Determine the [x, y] coordinate at the center of the cell enclosing the given text.  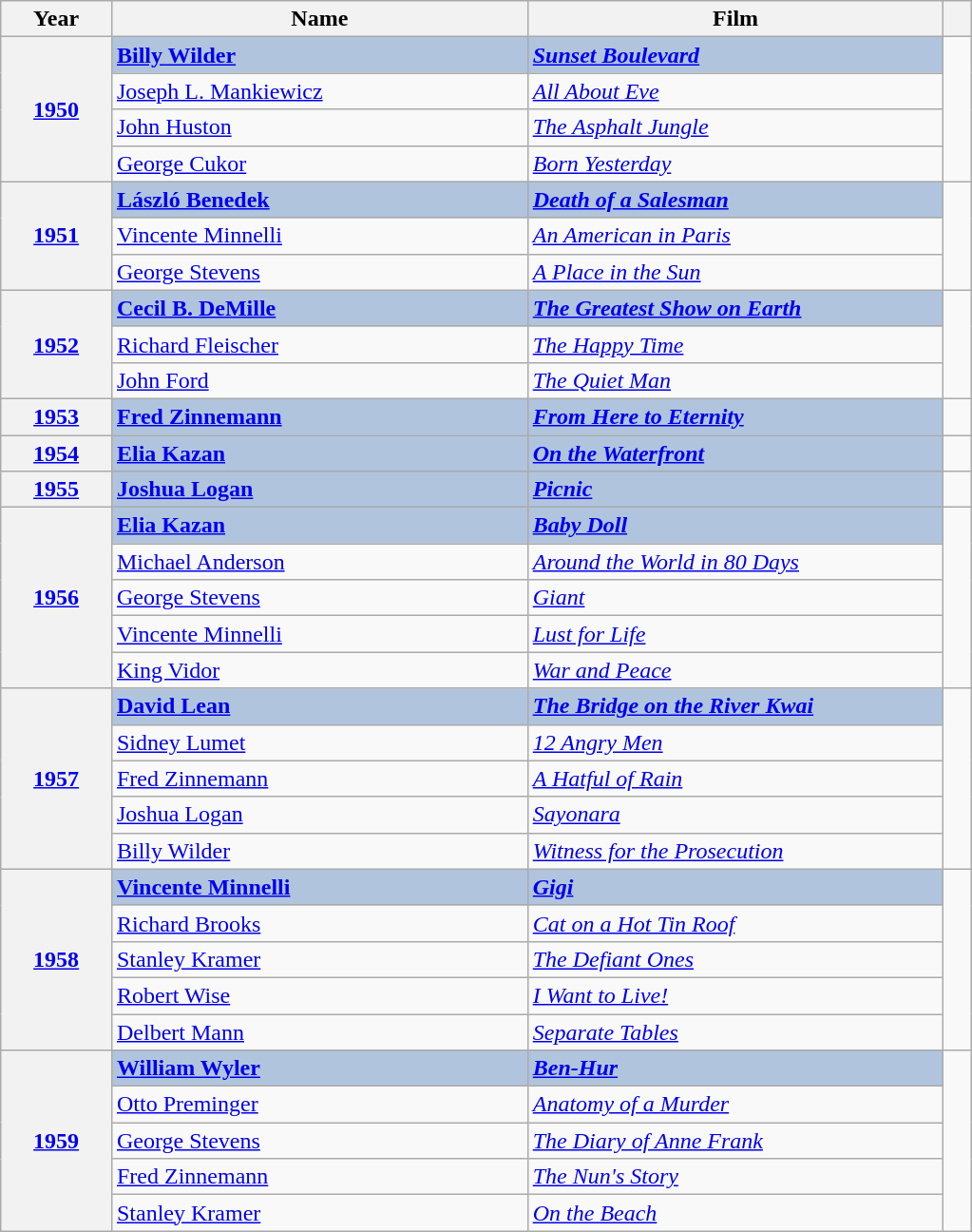
1959 [57, 1141]
Ben-Hur [735, 1068]
1957 [57, 779]
Delbert Mann [319, 1031]
On the Beach [735, 1213]
1952 [57, 344]
Death of a Salesman [735, 200]
Around the World in 80 Days [735, 562]
Film [735, 19]
Michael Anderson [319, 562]
1956 [57, 598]
1953 [57, 416]
Joseph L. Mankiewicz [319, 91]
On the Waterfront [735, 453]
Gigi [735, 887]
John Huston [319, 127]
Cat on a Hot Tin Roof [735, 923]
The Greatest Show on Earth [735, 308]
Name [319, 19]
1955 [57, 490]
Baby Doll [735, 526]
12 Angry Men [735, 742]
William Wyler [319, 1068]
Sunset Boulevard [735, 55]
A Hatful of Rain [735, 779]
László Benedek [319, 200]
From Here to Eternity [735, 416]
All About Eve [735, 91]
War and Peace [735, 670]
Robert Wise [319, 995]
The Bridge on the River Kwai [735, 706]
The Happy Time [735, 344]
Richard Brooks [319, 923]
Year [57, 19]
Otto Preminger [319, 1105]
David Lean [319, 706]
John Ford [319, 380]
1951 [57, 236]
Born Yesterday [735, 164]
George Cukor [319, 164]
King Vidor [319, 670]
The Defiant Ones [735, 959]
I Want to Live! [735, 995]
The Quiet Man [735, 380]
Anatomy of a Murder [735, 1105]
Sayonara [735, 815]
Separate Tables [735, 1031]
Witness for the Prosecution [735, 851]
The Asphalt Jungle [735, 127]
Sidney Lumet [319, 742]
1954 [57, 453]
Picnic [735, 490]
The Diary of Anne Frank [735, 1141]
The Nun's Story [735, 1177]
A Place in the Sun [735, 272]
Cecil B. DeMille [319, 308]
1950 [57, 109]
Giant [735, 598]
Richard Fleischer [319, 344]
1958 [57, 959]
An American in Paris [735, 236]
Lust for Life [735, 634]
